From the cell containing the given text, extract its center point as (X, Y) coordinate. 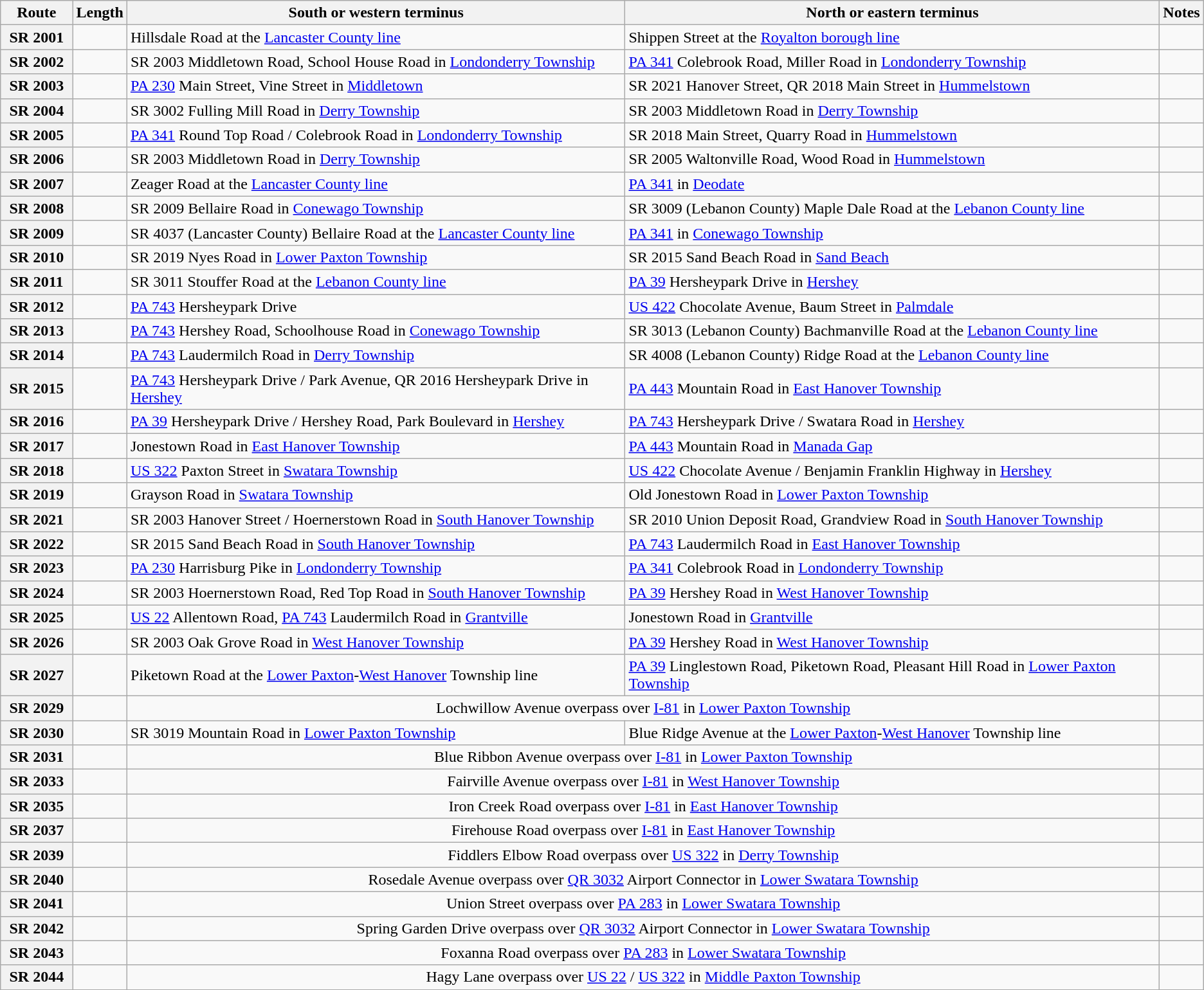
Hillsdale Road at the Lancaster County line (376, 37)
PA 230 Harrisburg Pike in Londonderry Township (376, 568)
SR 2002 (37, 62)
SR 2007 (37, 184)
SR 2001 (37, 37)
Hagy Lane overpass over US 22 / US 322 in Middle Paxton Township (643, 977)
SR 2029 (37, 708)
SR 2024 (37, 593)
PA 39 Hersheypark Drive in Hershey (893, 282)
North or eastern terminus (893, 13)
SR 2015 Sand Beach Road in Sand Beach (893, 257)
SR 2010 Union Deposit Road, Grandview Road in South Hanover Township (893, 519)
PA 341 Colebrook Road in Londonderry Township (893, 568)
SR 2019 (37, 495)
SR 2010 (37, 257)
Iron Creek Road overpass over I-81 in East Hanover Township (643, 806)
SR 2019 Nyes Road in Lower Paxton Township (376, 257)
SR 2008 (37, 208)
US 22 Allentown Road, PA 743 Laudermilch Road in Grantville (376, 617)
Notes (1181, 13)
Rosedale Avenue overpass over QR 3032 Airport Connector in Lower Swatara Township (643, 879)
Piketown Road at the Lower Paxton-West Hanover Township line (376, 675)
SR 2042 (37, 928)
Jonestown Road in Grantville (893, 617)
SR 2005 (37, 135)
SR 2012 (37, 307)
SR 2037 (37, 831)
SR 4008 (Lebanon County) Ridge Road at the Lebanon County line (893, 355)
US 322 Paxton Street in Swatara Township (376, 471)
SR 2009 (37, 233)
SR 3011 Stouffer Road at the Lebanon County line (376, 282)
SR 2021 Hanover Street, QR 2018 Main Street in Hummelstown (893, 86)
SR 3002 Fulling Mill Road in Derry Township (376, 111)
SR 2043 (37, 953)
Fiddlers Elbow Road overpass over US 322 in Derry Township (643, 855)
SR 2011 (37, 282)
Jonestown Road in East Hanover Township (376, 446)
SR 2030 (37, 732)
SR 2006 (37, 159)
South or western terminus (376, 13)
SR 2003 Hoernerstown Road, Red Top Road in South Hanover Township (376, 593)
Blue Ridge Avenue at the Lower Paxton-West Hanover Township line (893, 732)
PA 341 Colebrook Road, Miller Road in Londonderry Township (893, 62)
SR 2013 (37, 331)
SR 3009 (Lebanon County) Maple Dale Road at the Lebanon County line (893, 208)
Grayson Road in Swatara Township (376, 495)
Lochwillow Avenue overpass over I-81 in Lower Paxton Township (643, 708)
SR 2009 Bellaire Road in Conewago Township (376, 208)
SR 2003 Oak Grove Road in West Hanover Township (376, 642)
SR 2003 Hanover Street / Hoernerstown Road in South Hanover Township (376, 519)
SR 2014 (37, 355)
SR 2022 (37, 544)
SR 2021 (37, 519)
SR 3013 (Lebanon County) Bachmanville Road at the Lebanon County line (893, 331)
SR 4037 (Lancaster County) Bellaire Road at the Lancaster County line (376, 233)
SR 2018 (37, 471)
SR 2026 (37, 642)
Spring Garden Drive overpass over QR 3032 Airport Connector in Lower Swatara Township (643, 928)
PA 39 Linglestown Road, Piketown Road, Pleasant Hill Road in Lower Paxton Township (893, 675)
Length (100, 13)
Blue Ribbon Avenue overpass over I-81 in Lower Paxton Township (643, 757)
Union Street overpass over PA 283 in Lower Swatara Township (643, 904)
SR 2016 (37, 422)
SR 2044 (37, 977)
PA 743 Hersheypark Drive (376, 307)
US 422 Chocolate Avenue / Benjamin Franklin Highway in Hershey (893, 471)
SR 2027 (37, 675)
SR 2041 (37, 904)
PA 443 Mountain Road in Manada Gap (893, 446)
PA 230 Main Street, Vine Street in Middletown (376, 86)
SR 2023 (37, 568)
PA 341 in Conewago Township (893, 233)
SR 2018 Main Street, Quarry Road in Hummelstown (893, 135)
SR 2040 (37, 879)
Foxanna Road overpass over PA 283 in Lower Swatara Township (643, 953)
Route (37, 13)
PA 39 Hersheypark Drive / Hershey Road, Park Boulevard in Hershey (376, 422)
SR 2035 (37, 806)
PA 743 Laudermilch Road in Derry Township (376, 355)
Shippen Street at the Royalton borough line (893, 37)
US 422 Chocolate Avenue, Baum Street in Palmdale (893, 307)
SR 3019 Mountain Road in Lower Paxton Township (376, 732)
SR 2033 (37, 782)
PA 743 Hersheypark Drive / Park Avenue, QR 2016 Hersheypark Drive in Hershey (376, 388)
SR 2003 Middletown Road, School House Road in Londonderry Township (376, 62)
SR 2017 (37, 446)
SR 2025 (37, 617)
SR 2005 Waltonville Road, Wood Road in Hummelstown (893, 159)
SR 2039 (37, 855)
SR 2004 (37, 111)
SR 2015 Sand Beach Road in South Hanover Township (376, 544)
SR 2031 (37, 757)
PA 443 Mountain Road in East Hanover Township (893, 388)
PA 341 in Deodate (893, 184)
Fairville Avenue overpass over I-81 in West Hanover Township (643, 782)
PA 743 Hersheypark Drive / Swatara Road in Hershey (893, 422)
Old Jonestown Road in Lower Paxton Township (893, 495)
PA 743 Laudermilch Road in East Hanover Township (893, 544)
PA 743 Hershey Road, Schoolhouse Road in Conewago Township (376, 331)
PA 341 Round Top Road / Colebrook Road in Londonderry Township (376, 135)
Firehouse Road overpass over I-81 in East Hanover Township (643, 831)
SR 2003 (37, 86)
SR 2015 (37, 388)
Zeager Road at the Lancaster County line (376, 184)
